Determine the (X, Y) coordinate at the center of the cell enclosing the given text.  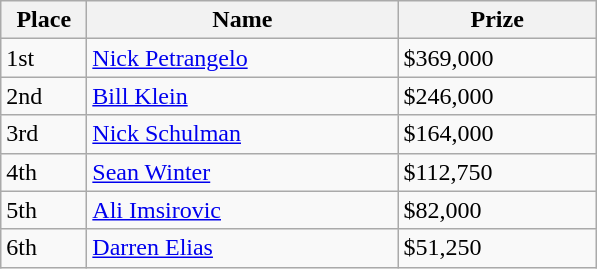
$51,250 (498, 248)
Bill Klein (242, 96)
1st (44, 58)
$246,000 (498, 96)
Sean Winter (242, 172)
5th (44, 210)
$112,750 (498, 172)
6th (44, 248)
Darren Elias (242, 248)
2nd (44, 96)
Place (44, 20)
Nick Petrangelo (242, 58)
4th (44, 172)
Nick Schulman (242, 134)
3rd (44, 134)
$369,000 (498, 58)
$164,000 (498, 134)
Prize (498, 20)
$82,000 (498, 210)
Name (242, 20)
Ali Imsirovic (242, 210)
